Capture the cell that displays the provided text and extract its (x, y) central coordinate. 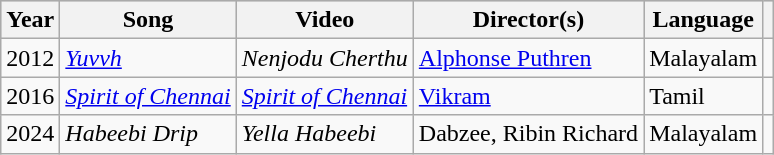
Nenjodu Cherthu (324, 58)
Song (148, 20)
Language (704, 20)
Tamil (704, 96)
Yella Habeebi (324, 134)
2024 (30, 134)
2012 (30, 58)
Vikram (528, 96)
Habeebi Drip (148, 134)
Alphonse Puthren (528, 58)
Year (30, 20)
2016 (30, 96)
Video (324, 20)
Director(s) (528, 20)
Yuvvh (148, 58)
Dabzee, Ribin Richard (528, 134)
